Pinpoint the cell where the given text exists, returning its (x, y) midpoint coordinate. 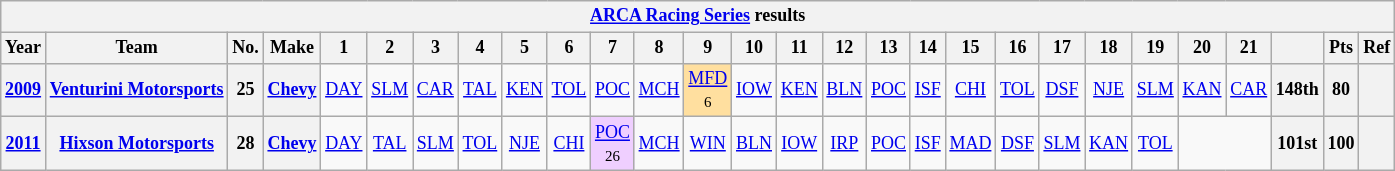
Make (292, 48)
2011 (24, 144)
Team (136, 48)
WIN (708, 144)
28 (246, 144)
3 (436, 48)
1 (344, 48)
4 (480, 48)
6 (568, 48)
80 (1341, 90)
Venturini Motorsports (136, 90)
21 (1249, 48)
13 (889, 48)
2009 (24, 90)
20 (1202, 48)
100 (1341, 144)
12 (844, 48)
Hixson Motorsports (136, 144)
MFD6 (708, 90)
MAD (970, 144)
POC26 (613, 144)
Ref (1377, 48)
8 (659, 48)
16 (1018, 48)
18 (1109, 48)
11 (799, 48)
14 (928, 48)
17 (1062, 48)
10 (754, 48)
No. (246, 48)
15 (970, 48)
5 (525, 48)
101st (1298, 144)
2 (390, 48)
ARCA Racing Series results (698, 16)
9 (708, 48)
25 (246, 90)
IRP (844, 144)
148th (1298, 90)
19 (1155, 48)
Pts (1341, 48)
7 (613, 48)
Year (24, 48)
